Capture the cell that displays the provided text and extract its (X, Y) central coordinate. 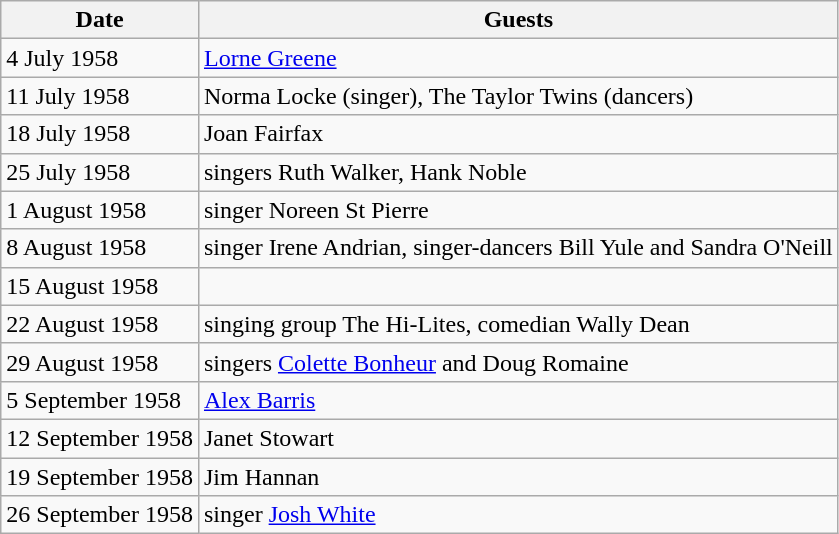
Alex Barris (518, 400)
Guests (518, 20)
Janet Stowart (518, 438)
4 July 1958 (100, 58)
19 September 1958 (100, 477)
25 July 1958 (100, 172)
11 July 1958 (100, 96)
singer Irene Andrian, singer-dancers Bill Yule and Sandra O'Neill (518, 248)
Date (100, 20)
1 August 1958 (100, 210)
singers Ruth Walker, Hank Noble (518, 172)
Lorne Greene (518, 58)
26 September 1958 (100, 515)
Norma Locke (singer), The Taylor Twins (dancers) (518, 96)
singer Josh White (518, 515)
18 July 1958 (100, 134)
singing group The Hi-Lites, comedian Wally Dean (518, 324)
12 September 1958 (100, 438)
22 August 1958 (100, 324)
29 August 1958 (100, 362)
singer Noreen St Pierre (518, 210)
Joan Fairfax (518, 134)
8 August 1958 (100, 248)
Jim Hannan (518, 477)
singers Colette Bonheur and Doug Romaine (518, 362)
15 August 1958 (100, 286)
5 September 1958 (100, 400)
